Provide the (X, Y) coordinate of the cell's center where the given text is located.  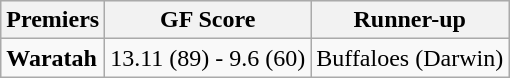
13.11 (89) - 9.6 (60) (208, 58)
GF Score (208, 20)
Premiers (53, 20)
Buffaloes (Darwin) (410, 58)
Runner-up (410, 20)
Waratah (53, 58)
